Capture the cell that displays the provided text and extract its [X, Y] central coordinate. 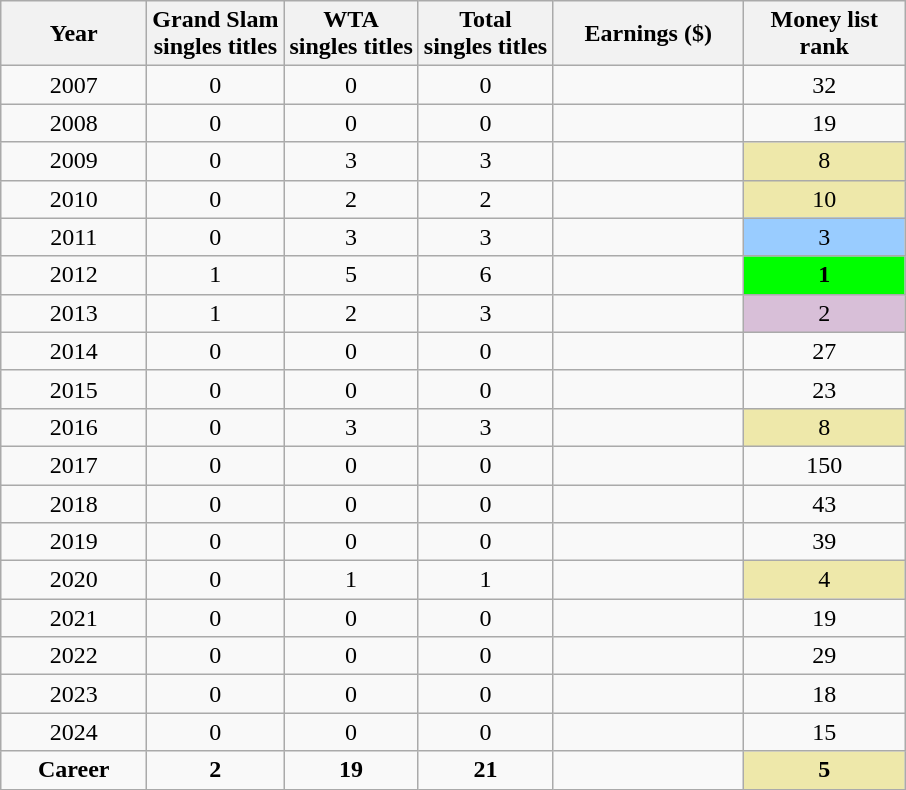
2010 [74, 199]
Grand Slamsingles titles [216, 34]
2015 [74, 389]
2017 [74, 465]
2008 [74, 123]
Money list rank [824, 34]
43 [824, 503]
Earnings ($) [648, 34]
4 [824, 580]
Totalsingles titles [485, 34]
27 [824, 351]
2020 [74, 580]
WTA singles titles [351, 34]
2013 [74, 313]
2023 [74, 694]
2016 [74, 427]
2011 [74, 237]
6 [485, 275]
2014 [74, 351]
18 [824, 694]
29 [824, 656]
23 [824, 389]
39 [824, 542]
150 [824, 465]
2019 [74, 542]
15 [824, 732]
32 [824, 85]
2024 [74, 732]
2012 [74, 275]
2021 [74, 618]
21 [485, 770]
Career [74, 770]
2007 [74, 85]
2018 [74, 503]
2009 [74, 161]
2022 [74, 656]
Year [74, 34]
10 [824, 199]
